Scan for the cell matching the given text and deliver its (x, y) coordinate at center. 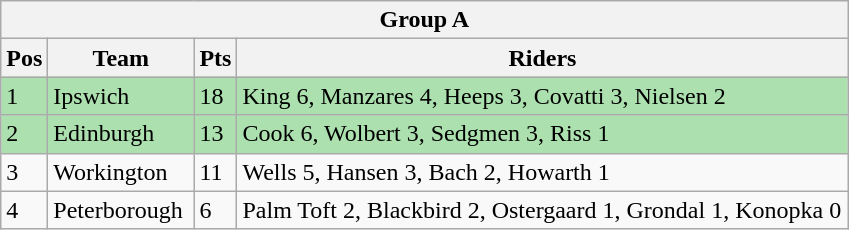
Team (121, 58)
Edinburgh (121, 134)
2 (24, 134)
Riders (542, 58)
Palm Toft 2, Blackbird 2, Ostergaard 1, Grondal 1, Konopka 0 (542, 210)
13 (216, 134)
1 (24, 96)
4 (24, 210)
Group A (424, 20)
Peterborough (121, 210)
Pos (24, 58)
Wells 5, Hansen 3, Bach 2, Howarth 1 (542, 172)
Cook 6, Wolbert 3, Sedgmen 3, Riss 1 (542, 134)
Workington (121, 172)
Ipswich (121, 96)
18 (216, 96)
3 (24, 172)
Pts (216, 58)
11 (216, 172)
6 (216, 210)
King 6, Manzares 4, Heeps 3, Covatti 3, Nielsen 2 (542, 96)
